Provide the (x, y) coordinate of the cell's center where the given text is located.  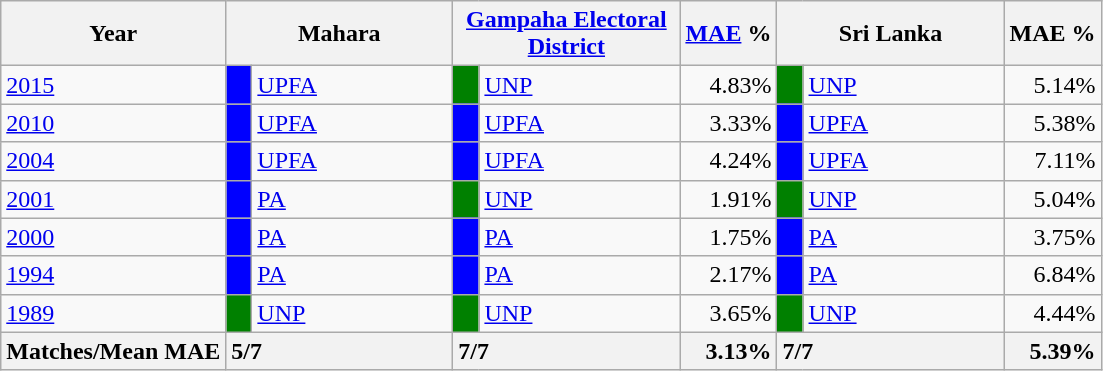
2001 (114, 199)
Mahara (340, 34)
3.33% (728, 123)
Sri Lanka (890, 34)
2010 (114, 123)
Year (114, 34)
5.14% (1052, 85)
6.84% (1052, 275)
5/7 (340, 351)
4.24% (728, 161)
3.13% (728, 351)
Gampaha Electoral District (566, 34)
4.83% (728, 85)
2015 (114, 85)
2.17% (728, 275)
5.39% (1052, 351)
Matches/Mean MAE (114, 351)
1.75% (728, 237)
1989 (114, 313)
7.11% (1052, 161)
5.38% (1052, 123)
5.04% (1052, 199)
4.44% (1052, 313)
1994 (114, 275)
3.75% (1052, 237)
3.65% (728, 313)
1.91% (728, 199)
2004 (114, 161)
2000 (114, 237)
